Search for the cell housing the specified text and yield its [X, Y] center coordinate. 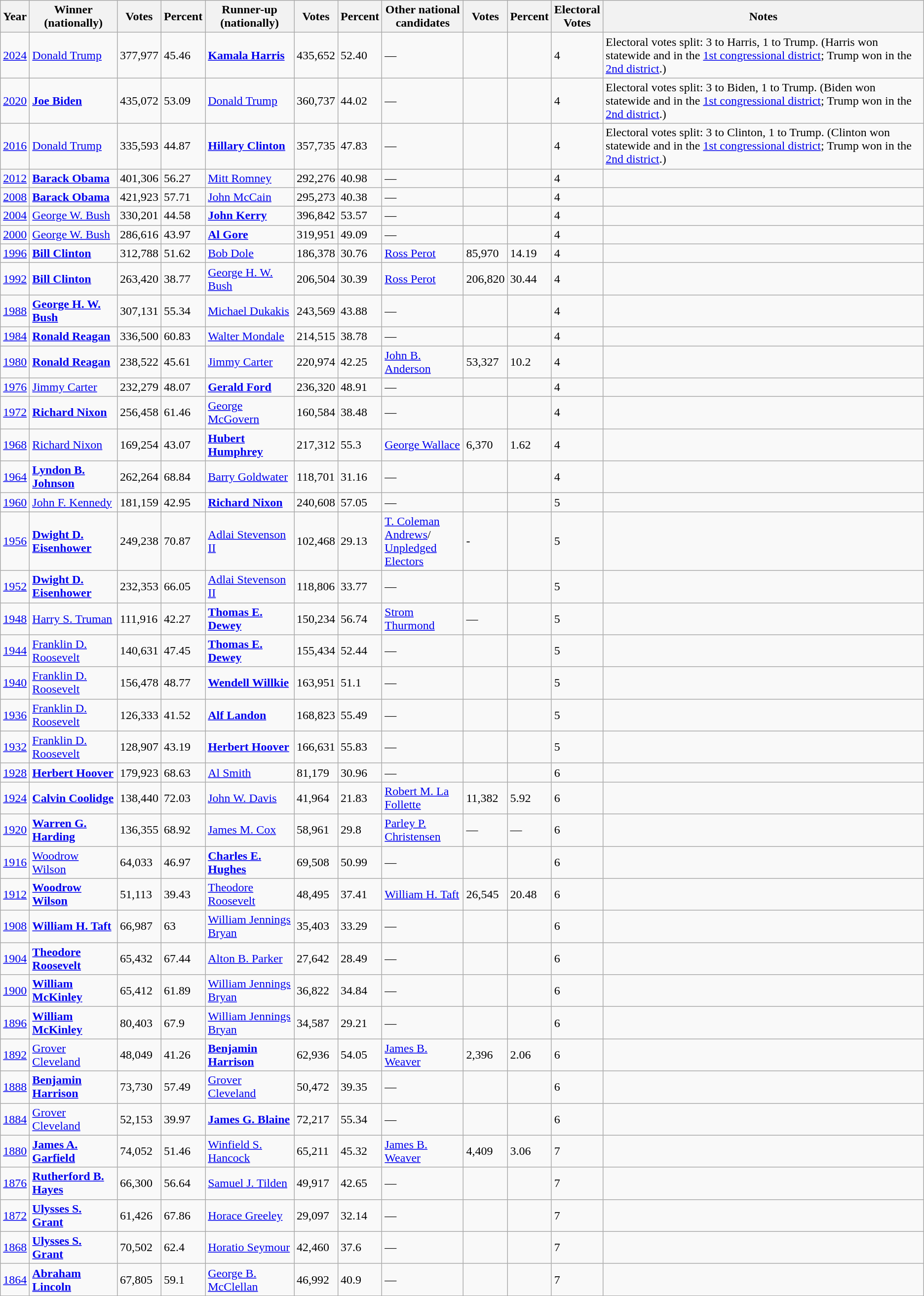
1896 [15, 1023]
72.03 [183, 798]
232,279 [139, 387]
61,426 [139, 1215]
Bob Dole [250, 253]
Al Gore [250, 234]
128,907 [139, 747]
39.97 [183, 1119]
102,468 [316, 541]
George McGovern [250, 413]
38.48 [360, 413]
Michael Dukakis [250, 311]
42.65 [360, 1183]
1956 [15, 541]
46,992 [316, 1279]
Horatio Seymour [250, 1248]
66,300 [139, 1183]
435,072 [139, 101]
21.83 [360, 798]
243,569 [316, 311]
44.87 [183, 146]
51,113 [139, 894]
1936 [15, 715]
68.92 [183, 830]
2008 [15, 197]
65,211 [316, 1151]
44.58 [183, 216]
1976 [15, 387]
319,951 [316, 234]
249,238 [139, 541]
John McCain [250, 197]
69,508 [316, 862]
2016 [15, 146]
1944 [15, 650]
Electoral votes split: 3 to Clinton, 1 to Trump. (Clinton won statewide and in the 1st congressional district; Trump won in the 2nd district.) [764, 146]
Walter Mondale [250, 336]
57.49 [183, 1087]
155,434 [316, 650]
T. Coleman Andrews/Unpledged Electors [423, 541]
Calvin Coolidge [74, 798]
Rutherford B. Hayes [74, 1183]
220,974 [316, 361]
6,370 [486, 445]
336,500 [139, 336]
38.78 [360, 336]
45.46 [183, 55]
28.49 [360, 958]
73,730 [139, 1087]
2020 [15, 101]
67.86 [183, 1215]
Other nationalcandidates [423, 17]
295,273 [316, 197]
James G. Blaine [250, 1119]
43.19 [183, 747]
48.77 [183, 683]
33.29 [360, 927]
20.48 [529, 894]
1940 [15, 683]
35,403 [316, 927]
Runner-up (nationally) [250, 17]
30.76 [360, 253]
31.16 [360, 477]
1972 [15, 413]
1872 [15, 1215]
360,737 [316, 101]
38.77 [183, 278]
George Wallace [423, 445]
49.09 [360, 234]
41.52 [183, 715]
42,460 [316, 1248]
29.13 [360, 541]
Notes [764, 17]
240,608 [316, 502]
30.44 [529, 278]
156,478 [139, 683]
50,472 [316, 1087]
Strom Thurmond [423, 619]
Al Smith [250, 772]
1912 [15, 894]
1868 [15, 1248]
140,631 [139, 650]
John F. Kennedy [74, 502]
26,545 [486, 894]
1884 [15, 1119]
1900 [15, 991]
Mitt Romney [250, 178]
421,923 [139, 197]
1992 [15, 278]
1952 [15, 586]
51.46 [183, 1151]
1984 [15, 336]
2000 [15, 234]
50.99 [360, 862]
44.02 [360, 101]
43.97 [183, 234]
Parley P. Christensen [423, 830]
47.45 [183, 650]
62,936 [316, 1055]
53.09 [183, 101]
2024 [15, 55]
42.25 [360, 361]
238,522 [139, 361]
ElectoralVotes [577, 17]
41,964 [316, 798]
57.05 [360, 502]
55.49 [360, 715]
236,320 [316, 387]
Charles E. Hughes [250, 862]
46.97 [183, 862]
62.4 [183, 1248]
52.44 [360, 650]
150,234 [316, 619]
45.61 [183, 361]
65,432 [139, 958]
2012 [15, 178]
1980 [15, 361]
1892 [15, 1055]
Kamala Harris [250, 55]
42.95 [183, 502]
1908 [15, 927]
1.62 [529, 445]
1888 [15, 1087]
Joe Biden [74, 101]
1996 [15, 253]
34.84 [360, 991]
39.43 [183, 894]
80,403 [139, 1023]
Electoral votes split: 3 to Harris, 1 to Trump. (Harris won statewide and in the 1st congressional district; Trump won in the 2nd district.) [764, 55]
37.41 [360, 894]
52.40 [360, 55]
72,217 [316, 1119]
45.32 [360, 1151]
Alton B. Parker [250, 958]
Hubert Humphrey [250, 445]
1880 [15, 1151]
Wendell Willkie [250, 683]
64,033 [139, 862]
181,159 [139, 502]
186,378 [316, 253]
40.9 [360, 1279]
John Kerry [250, 216]
29.21 [360, 1023]
Alf Landon [250, 715]
1960 [15, 502]
70.87 [183, 541]
51.1 [360, 683]
40.38 [360, 197]
Warren G. Harding [74, 830]
James M. Cox [250, 830]
168,823 [316, 715]
48.91 [360, 387]
John B. Anderson [423, 361]
52,153 [139, 1119]
61.89 [183, 991]
377,977 [139, 55]
3.06 [529, 1151]
1864 [15, 1279]
Year [15, 17]
85,970 [486, 253]
169,254 [139, 445]
163,951 [316, 683]
179,923 [139, 772]
53.57 [360, 216]
435,652 [316, 55]
Horace Greeley [250, 1215]
66.05 [183, 586]
39.35 [360, 1087]
30.39 [360, 278]
58,961 [316, 830]
67.44 [183, 958]
118,806 [316, 586]
Electoral votes split: 3 to Biden, 1 to Trump. (Biden won statewide and in the 1st congressional district; Trump won in the 2nd district.) [764, 101]
111,916 [139, 619]
43.88 [360, 311]
George B. McClellan [250, 1279]
Winner (nationally) [74, 17]
357,735 [316, 146]
1932 [15, 747]
John W. Davis [250, 798]
1876 [15, 1183]
Winfield S. Hancock [250, 1151]
166,631 [316, 747]
286,616 [139, 234]
36,822 [316, 991]
37.6 [360, 1248]
312,788 [139, 253]
Harry S. Truman [74, 619]
65,412 [139, 991]
10.2 [529, 361]
11,382 [486, 798]
232,353 [139, 586]
63 [183, 927]
53,327 [486, 361]
56.74 [360, 619]
42.27 [183, 619]
Samuel J. Tilden [250, 1183]
55.3 [360, 445]
335,593 [139, 146]
136,355 [139, 830]
74,052 [139, 1151]
2.06 [529, 1055]
29.8 [360, 830]
206,820 [486, 278]
48,049 [139, 1055]
59.1 [183, 1279]
51.62 [183, 253]
48,495 [316, 894]
138,440 [139, 798]
1988 [15, 311]
1904 [15, 958]
41.26 [183, 1055]
Abraham Lincoln [74, 1279]
206,504 [316, 278]
34,587 [316, 1023]
5.92 [529, 798]
1968 [15, 445]
James A. Garfield [74, 1151]
Barry Goldwater [250, 477]
1920 [15, 830]
401,306 [139, 178]
118,701 [316, 477]
60.83 [183, 336]
32.14 [360, 1215]
49,917 [316, 1183]
1928 [15, 772]
2004 [15, 216]
33.77 [360, 586]
Lyndon B. Johnson [74, 477]
68.63 [183, 772]
Robert M. La Follette [423, 798]
14.19 [529, 253]
27,642 [316, 958]
70,502 [139, 1248]
57.71 [183, 197]
29,097 [316, 1215]
214,515 [316, 336]
126,333 [139, 715]
47.83 [360, 146]
48.07 [183, 387]
56.64 [183, 1183]
1916 [15, 862]
- [486, 541]
2,396 [486, 1055]
43.07 [183, 445]
4,409 [486, 1151]
330,201 [139, 216]
68.84 [183, 477]
1924 [15, 798]
40.98 [360, 178]
54.05 [360, 1055]
61.46 [183, 413]
1948 [15, 619]
217,312 [316, 445]
160,584 [316, 413]
307,131 [139, 311]
55.83 [360, 747]
81,179 [316, 772]
Gerald Ford [250, 387]
292,276 [316, 178]
67.9 [183, 1023]
1964 [15, 477]
396,842 [316, 216]
30.96 [360, 772]
67,805 [139, 1279]
66,987 [139, 927]
262,264 [139, 477]
256,458 [139, 413]
56.27 [183, 178]
Hillary Clinton [250, 146]
263,420 [139, 278]
